Extract the [X, Y] coordinate from the center of the cell holding the provided text.  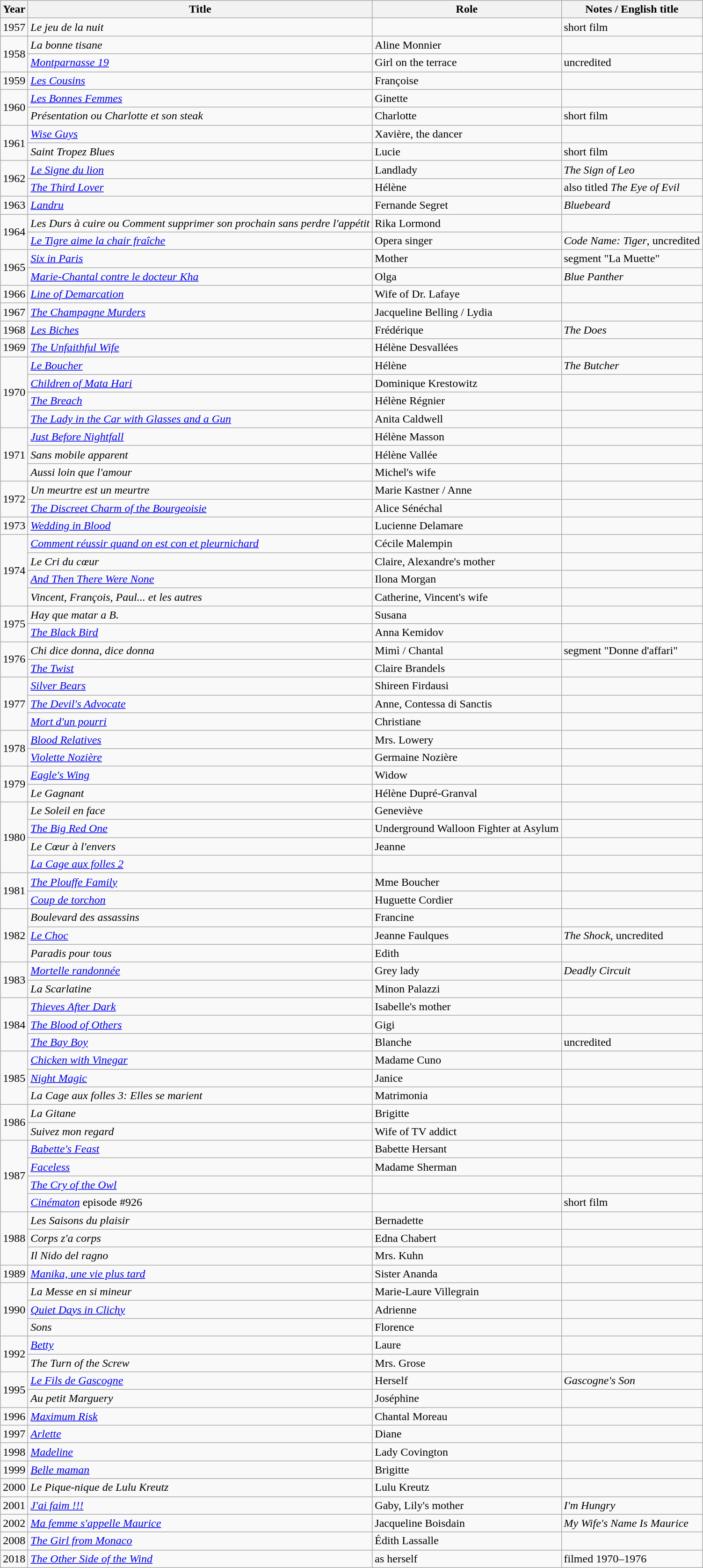
2018 [14, 1559]
The Devil's Advocate [200, 704]
1999 [14, 1470]
Marie-Laure Villegrain [467, 1291]
Hélène Masson [467, 437]
Germaine Nozière [467, 757]
Le Pique-nique de Lulu Kreutz [200, 1488]
1977 [14, 704]
Paradis pour tous [200, 953]
Claire, Alexandre's mother [467, 562]
Aline Monnier [467, 45]
Madeline [200, 1452]
Chantal Moreau [467, 1416]
My Wife's Name Is Maurice [632, 1523]
1965 [14, 268]
Wife of Dr. Lafaye [467, 294]
Hélène Vallée [467, 454]
Bluebeard [632, 205]
Adrienne [467, 1309]
1989 [14, 1274]
also titled The Eye of Evil [632, 187]
The Breach [200, 401]
Mme Boucher [467, 882]
Cinématon episode #926 [200, 1203]
La Gitane [200, 1114]
Susana [467, 615]
Olga [467, 277]
1997 [14, 1434]
1958 [14, 54]
Diane [467, 1434]
Florence [467, 1327]
segment "Donne d'affari" [632, 650]
Vincent, François, Paul... et les autres [200, 597]
Maximum Risk [200, 1416]
Blue Panther [632, 277]
Landru [200, 205]
Lucie [467, 152]
Les Saisons du plaisir [200, 1220]
Jacqueline Belling / Lydia [467, 312]
1964 [14, 232]
Blood Relatives [200, 739]
Anna Kemidov [467, 633]
Opera singer [467, 241]
Line of Demarcation [200, 294]
Claire Brandels [467, 668]
Le Fils de Gascogne [200, 1381]
The Shock, uncredited [632, 935]
Quiet Days in Clichy [200, 1309]
Landlady [467, 169]
Jacqueline Boisdain [467, 1523]
Deadly Circuit [632, 971]
The Lady in the Car with Glasses and a Gun [200, 419]
Mother [467, 259]
Sans mobile apparent [200, 454]
The Does [632, 330]
Mrs. Lowery [467, 739]
The Unfaithful Wife [200, 348]
Dominique Krestowitz [467, 383]
Jeanne Faulques [467, 935]
Les Durs à cuire ou Comment supprimer son prochain sans perdre l'appétit [200, 223]
Laure [467, 1345]
The Butcher [632, 365]
Frédérique [467, 330]
Le jeu de la nuit [200, 27]
1978 [14, 748]
1963 [14, 205]
2000 [14, 1488]
La Scarlatine [200, 989]
Widow [467, 775]
1985 [14, 1078]
Christiane [467, 722]
1972 [14, 499]
Hélène Desvallées [467, 348]
Françoise [467, 80]
1995 [14, 1390]
Alice Sénéchal [467, 508]
The Discreet Charm of the Bourgeoisie [200, 508]
Comment réussir quand on est con et pleurnichard [200, 544]
Edith [467, 953]
Hay que matar a B. [200, 615]
Joséphine [467, 1399]
1960 [14, 107]
Code Name: Tiger, uncredited [632, 241]
The Girl from Monaco [200, 1541]
Marie Kastner / Anne [467, 490]
1975 [14, 624]
Le Choc [200, 935]
Anita Caldwell [467, 419]
Boulevard des assassins [200, 918]
Wise Guys [200, 134]
Cécile Malempin [467, 544]
Betty [200, 1345]
Arlette [200, 1434]
1967 [14, 312]
Grey lady [467, 971]
1971 [14, 454]
Night Magic [200, 1078]
The Blood of Others [200, 1024]
Charlotte [467, 116]
Le Gagnant [200, 793]
Gascogne's Son [632, 1381]
Corps z'a corps [200, 1238]
as herself [467, 1559]
Year [14, 9]
1992 [14, 1354]
Suivez mon regard [200, 1131]
Mrs. Kuhn [467, 1256]
1981 [14, 891]
Sons [200, 1327]
Thieves After Dark [200, 1006]
Les Bonnes Femmes [200, 98]
Title [200, 9]
La bonne tisane [200, 45]
Bernadette [467, 1220]
Just Before Nightfall [200, 437]
1973 [14, 526]
1969 [14, 348]
Shireen Firdausi [467, 686]
Wife of TV addict [467, 1131]
1962 [14, 178]
Le Soleil en face [200, 811]
1976 [14, 659]
The Third Lover [200, 187]
J'ai faim !!! [200, 1505]
Huguette Cordier [467, 900]
La Cage aux folles 3: Elles se marient [200, 1096]
The Champagne Murders [200, 312]
Le Cœur à l'envers [200, 846]
Lulu Kreutz [467, 1488]
1986 [14, 1123]
Fernande Segret [467, 205]
Chi dice donna, dice donna [200, 650]
Madame Cuno [467, 1060]
Girl on the terrace [467, 63]
Madame Sherman [467, 1167]
1988 [14, 1238]
Présentation ou Charlotte et son steak [200, 116]
Role [467, 9]
1984 [14, 1024]
Ilona Morgan [467, 579]
Marie-Chantal contre le docteur Kha [200, 277]
The Black Bird [200, 633]
1966 [14, 294]
Le Cri du cœur [200, 562]
Ma femme s'appelle Maurice [200, 1523]
I'm Hungry [632, 1505]
Babette's Feast [200, 1149]
Le Boucher [200, 365]
Le Tigre aime la chair fraîche [200, 241]
La Cage aux folles 2 [200, 864]
1982 [14, 935]
Catherine, Vincent's wife [467, 597]
1998 [14, 1452]
Francine [467, 918]
Un meurtre est un meurtre [200, 490]
The Turn of the Screw [200, 1363]
The Bay Boy [200, 1042]
Xavière, the dancer [467, 134]
1961 [14, 143]
Janice [467, 1078]
1983 [14, 980]
1996 [14, 1416]
Anne, Contessa di Sanctis [467, 704]
Babette Hersant [467, 1149]
Notes / English title [632, 9]
Violette Nozière [200, 757]
Mimì / Chantal [467, 650]
Au petit Marguery [200, 1399]
2001 [14, 1505]
Hélène Régnier [467, 401]
Mrs. Grose [467, 1363]
Montparnasse 19 [200, 63]
Geneviève [467, 811]
1987 [14, 1176]
1974 [14, 570]
Minon Palazzi [467, 989]
Mort d'un pourri [200, 722]
1959 [14, 80]
Underground Walloon Fighter at Asylum [467, 829]
2008 [14, 1541]
Mortelle randonnée [200, 971]
Isabelle's mother [467, 1006]
Wedding in Blood [200, 526]
Belle maman [200, 1470]
Édith Lassalle [467, 1541]
1970 [14, 392]
Ginette [467, 98]
Gigi [467, 1024]
Lady Covington [467, 1452]
1968 [14, 330]
Saint Tropez Blues [200, 152]
Sister Ananda [467, 1274]
1980 [14, 838]
Aussi loin que l'amour [200, 472]
1979 [14, 784]
Le Signe du lion [200, 169]
Herself [467, 1381]
Eagle's Wing [200, 775]
Coup de torchon [200, 900]
The Big Red One [200, 829]
And Then There Were None [200, 579]
Gaby, Lily's mother [467, 1505]
The Cry of the Owl [200, 1185]
2002 [14, 1523]
Hélène Dupré-Granval [467, 793]
Rika Lormond [467, 223]
Jeanne [467, 846]
Silver Bears [200, 686]
The Other Side of the Wind [200, 1559]
Edna Chabert [467, 1238]
Blanche [467, 1042]
The Sign of Leo [632, 169]
Michel's wife [467, 472]
Manika, une vie plus tard [200, 1274]
1990 [14, 1309]
1957 [14, 27]
The Twist [200, 668]
Les Biches [200, 330]
Faceless [200, 1167]
La Messe en si mineur [200, 1291]
Les Cousins [200, 80]
Children of Mata Hari [200, 383]
The Plouffe Family [200, 882]
Chicken with Vinegar [200, 1060]
segment "La Muette" [632, 259]
Lucienne Delamare [467, 526]
Il Nido del ragno [200, 1256]
Six in Paris [200, 259]
Matrimonia [467, 1096]
filmed 1970–1976 [632, 1559]
